For the text-containing cell, return its midpoint in [x, y] coordinate format. 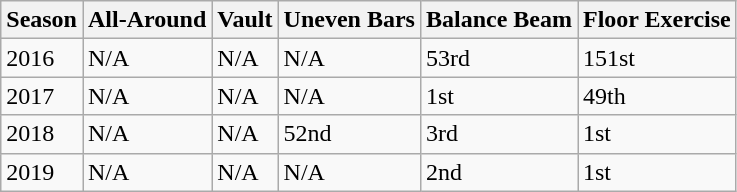
2019 [42, 172]
151st [658, 58]
2nd [498, 172]
2017 [42, 96]
52nd [349, 134]
Vault [245, 20]
Season [42, 20]
Uneven Bars [349, 20]
All-Around [146, 20]
Floor Exercise [658, 20]
53rd [498, 58]
2018 [42, 134]
Balance Beam [498, 20]
3rd [498, 134]
49th [658, 96]
2016 [42, 58]
